Extract the (x, y) coordinate from the center of the cell holding the provided text.  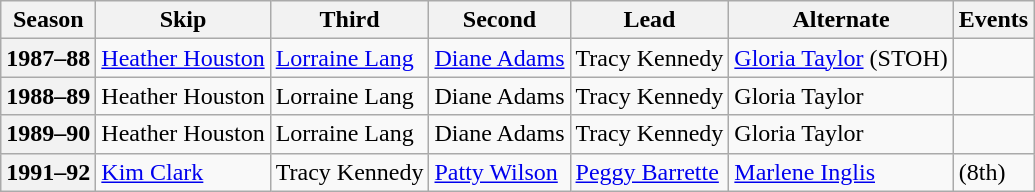
(8th) (993, 172)
Kim Clark (183, 172)
Lead (650, 20)
Marlene Inglis (841, 172)
1987–88 (48, 58)
Peggy Barrette (650, 172)
1989–90 (48, 134)
Second (500, 20)
1991–92 (48, 172)
Patty Wilson (500, 172)
Third (350, 20)
Season (48, 20)
Skip (183, 20)
Events (993, 20)
Gloria Taylor (STOH) (841, 58)
Alternate (841, 20)
1988–89 (48, 96)
